Determine the (X, Y) coordinate at the center of the cell enclosing the given text.  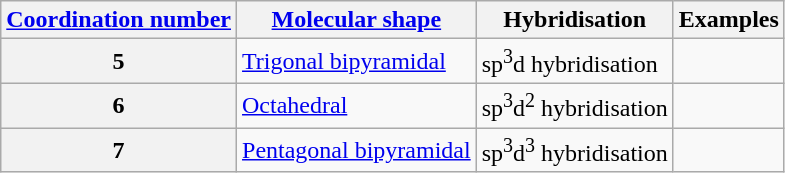
Hybridisation (574, 20)
Trigonal bipyramidal (357, 62)
sp3d3 hybridisation (574, 150)
Octahedral (357, 106)
Molecular shape (357, 20)
6 (119, 106)
sp3d2 hybridisation (574, 106)
sp3d hybridisation (574, 62)
Examples (728, 20)
5 (119, 62)
Coordination number (119, 20)
Pentagonal bipyramidal (357, 150)
7 (119, 150)
